Return the (x, y) coordinate for the center point of the cell that contains the specified text.  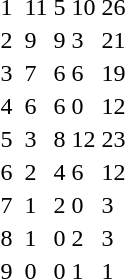
4 (60, 172)
8 (60, 139)
7 (36, 73)
12 (84, 139)
